Detect which cell encompasses the target text, then output its (X, Y) center coordinate. 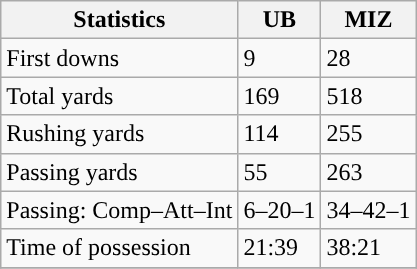
UB (280, 20)
263 (368, 172)
First downs (120, 58)
38:21 (368, 248)
Statistics (120, 20)
21:39 (280, 248)
MIZ (368, 20)
9 (280, 58)
114 (280, 134)
255 (368, 134)
6–20–1 (280, 210)
Rushing yards (120, 134)
Time of possession (120, 248)
55 (280, 172)
169 (280, 96)
Passing: Comp–Att–Int (120, 210)
28 (368, 58)
34–42–1 (368, 210)
Total yards (120, 96)
518 (368, 96)
Passing yards (120, 172)
